Locate the cell with the specified text and output its [X, Y] center coordinate. 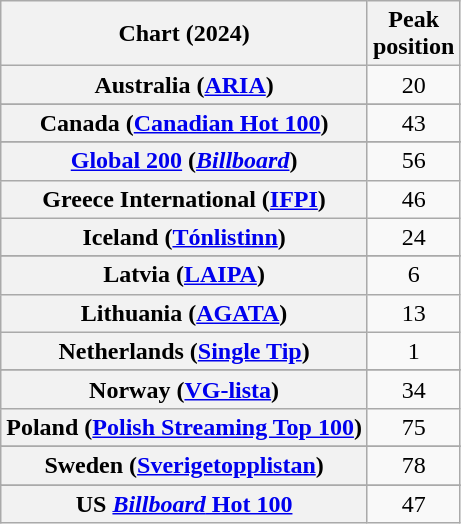
Poland (Polish Streaming Top 100) [184, 427]
Lithuania (AGATA) [184, 313]
Australia (ARIA) [184, 85]
24 [413, 237]
Netherlands (Single Tip) [184, 351]
Chart (2024) [184, 34]
Greece International (IFPI) [184, 199]
US Billboard Hot 100 [184, 503]
34 [413, 389]
6 [413, 275]
43 [413, 123]
Latvia (LAIPA) [184, 275]
Sweden (Sverigetopplistan) [184, 465]
75 [413, 427]
46 [413, 199]
13 [413, 313]
56 [413, 161]
1 [413, 351]
20 [413, 85]
Iceland (Tónlistinn) [184, 237]
Global 200 (Billboard) [184, 161]
47 [413, 503]
78 [413, 465]
Canada (Canadian Hot 100) [184, 123]
Norway (VG-lista) [184, 389]
Peakposition [413, 34]
